Extract the (X, Y) coordinate from the center of the cell holding the provided text.  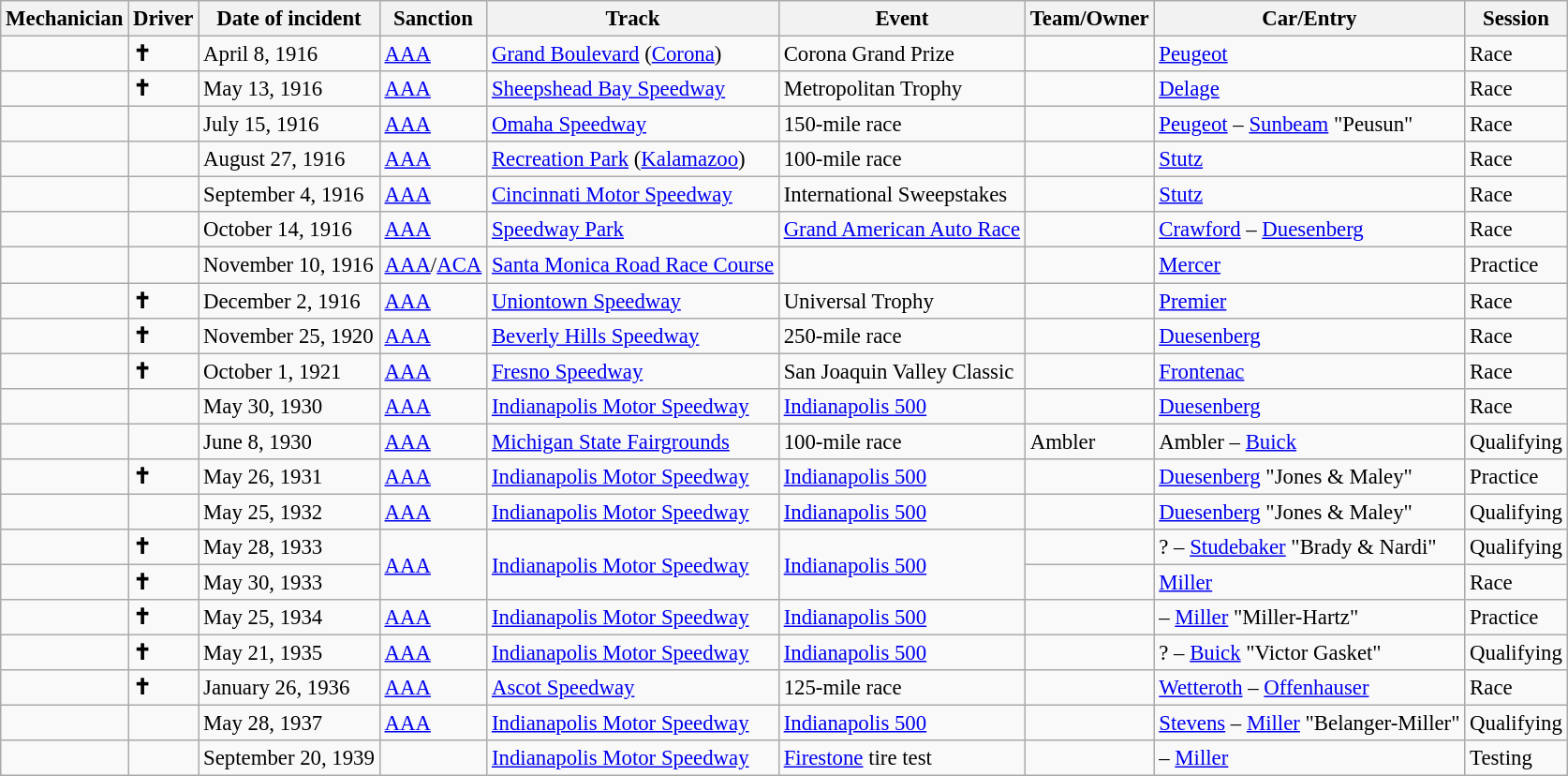
Metropolitan Trophy (901, 89)
Session (1516, 19)
Ascot Speedway (633, 688)
May 13, 1916 (288, 89)
Corona Grand Prize (901, 54)
Ambler (1089, 441)
Track (633, 19)
Peugeot (1309, 54)
November 25, 1920 (288, 336)
May 28, 1933 (288, 547)
Delage (1309, 89)
Stevens – Miller "Belanger-Miller" (1309, 724)
September 4, 1916 (288, 195)
December 2, 1916 (288, 301)
Beverly Hills Speedway (633, 336)
– Miller "Miller-Hartz" (1309, 618)
Firestone tire test (901, 758)
Testing (1516, 758)
? – Buick "Victor Gasket" (1309, 653)
Team/Owner (1089, 19)
Car/Entry (1309, 19)
May 25, 1934 (288, 618)
Driver (163, 19)
Miller (1309, 582)
Date of incident (288, 19)
Ambler – Buick (1309, 441)
Crawford – Duesenberg (1309, 230)
January 26, 1936 (288, 688)
250-mile race (901, 336)
Omaha Speedway (633, 125)
Sheepshead Bay Speedway (633, 89)
Wetteroth – Offenhauser (1309, 688)
Mechanician (65, 19)
June 8, 1930 (288, 441)
October 14, 1916 (288, 230)
August 27, 1916 (288, 159)
July 15, 1916 (288, 125)
Speedway Park (633, 230)
– Miller (1309, 758)
150-mile race (901, 125)
October 1, 1921 (288, 371)
May 21, 1935 (288, 653)
Frontenac (1309, 371)
San Joaquin Valley Classic (901, 371)
November 10, 1916 (288, 265)
May 30, 1933 (288, 582)
Peugeot – Sunbeam "Peusun" (1309, 125)
Fresno Speedway (633, 371)
Premier (1309, 301)
Sanction (433, 19)
May 26, 1931 (288, 477)
Cincinnati Motor Speedway (633, 195)
April 8, 1916 (288, 54)
September 20, 1939 (288, 758)
AAA/ACA (433, 265)
Uniontown Speedway (633, 301)
Santa Monica Road Race Course (633, 265)
May 25, 1932 (288, 512)
Event (901, 19)
Grand American Auto Race (901, 230)
Universal Trophy (901, 301)
International Sweepstakes (901, 195)
? – Studebaker "Brady & Nardi" (1309, 547)
Grand Boulevard (Corona) (633, 54)
May 28, 1937 (288, 724)
Recreation Park (Kalamazoo) (633, 159)
May 30, 1930 (288, 406)
Michigan State Fairgrounds (633, 441)
Mercer (1309, 265)
125-mile race (901, 688)
